Pinpoint the cell where the given text exists, returning its (x, y) midpoint coordinate. 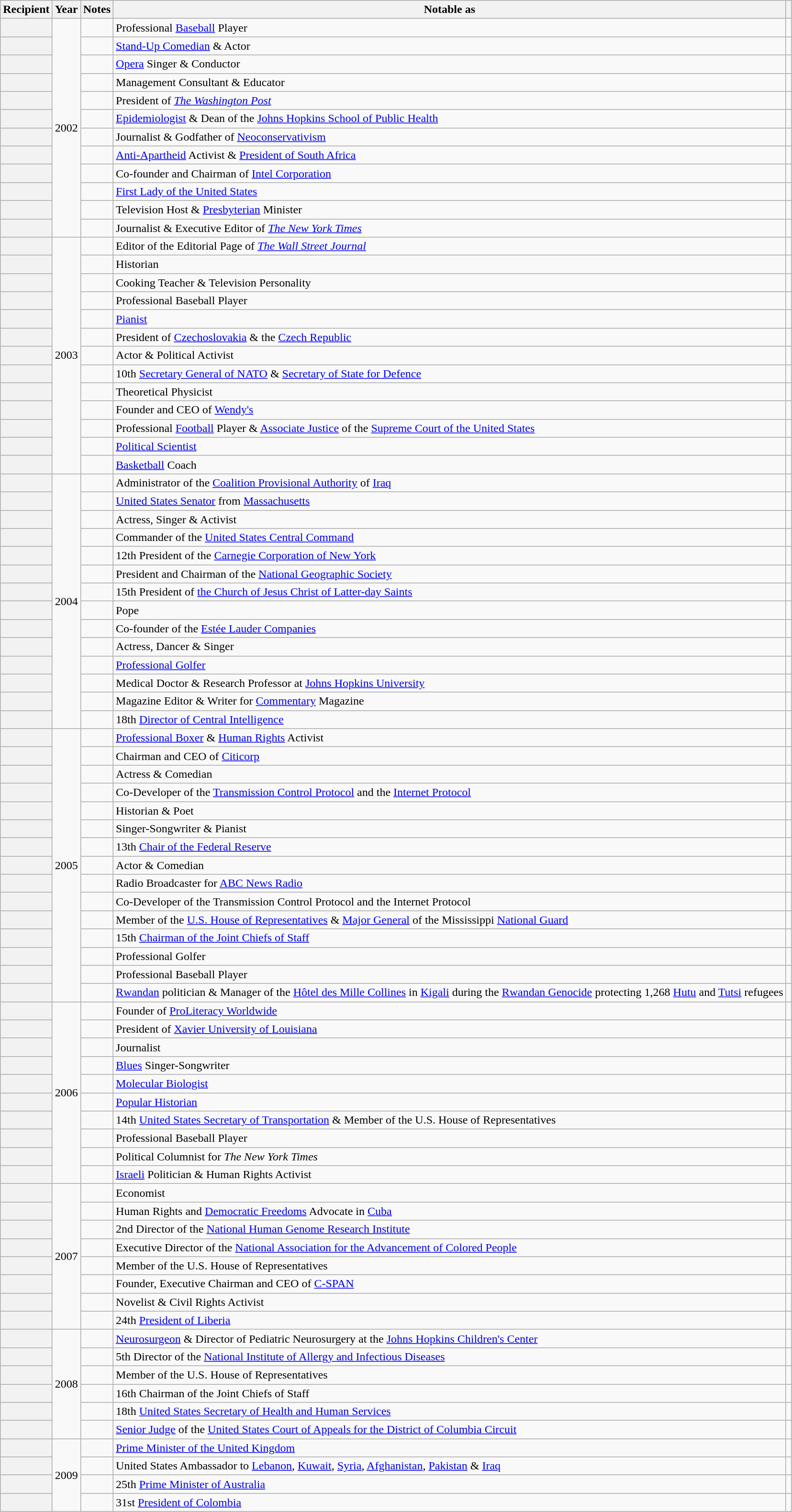
Novelist & Civil Rights Activist (450, 1302)
Actress, Dancer & Singer (450, 647)
Human Rights and Democratic Freedoms Advocate in Cuba (450, 1211)
12th President of the Carnegie Corporation of New York (450, 556)
18th United States Secretary of Health and Human Services (450, 1412)
2002 (66, 128)
Medical Doctor & Research Professor at Johns Hopkins University (450, 683)
Co-founder and Chairman of Intel Corporation (450, 173)
President and Chairman of the National Geographic Society (450, 574)
16th Chairman of the Joint Chiefs of Staff (450, 1393)
Molecular Biologist (450, 1083)
Actress & Comedian (450, 774)
Basketball Coach (450, 464)
24th President of Liberia (450, 1320)
Stand-Up Comedian & Actor (450, 46)
Executive Director of the National Association for the Advancement of Colored People (450, 1247)
United States Senator from Massachusetts (450, 501)
14th United States Secretary of Transportation & Member of the U.S. House of Representatives (450, 1120)
2009 (66, 1475)
18th Director of Central Intelligence (450, 719)
United States Ambassador to Lebanon, Kuwait, Syria, Afghanistan, Pakistan & Iraq (450, 1466)
Notes (97, 10)
2nd Director of the National Human Genome Research Institute (450, 1229)
Political Scientist (450, 446)
Cooking Teacher & Television Personality (450, 283)
Founder, Executive Chairman and CEO of C-SPAN (450, 1284)
5th Director of the National Institute of Allergy and Infectious Diseases (450, 1357)
Senior Judge of the United States Court of Appeals for the District of Columbia Circuit (450, 1430)
Founder of ProLiteracy Worldwide (450, 1011)
Administrator of the Coalition Provisional Authority of Iraq (450, 483)
Singer-Songwriter & Pianist (450, 829)
Popular Historian (450, 1102)
Epidemiologist & Dean of the Johns Hopkins School of Public Health (450, 119)
Recipient (26, 10)
10th Secretary General of NATO & Secretary of State for Defence (450, 374)
15th Chairman of the Joint Chiefs of Staff (450, 938)
Member of the U.S. House of Representatives & Major General of the Mississippi National Guard (450, 920)
President of Xavier University of Louisiana (450, 1029)
Historian & Poet (450, 811)
Journalist (450, 1047)
Co-founder of the Estée Lauder Companies (450, 629)
Magazine Editor & Writer for Commentary Magazine (450, 701)
Journalist & Godfather of Neoconservativism (450, 137)
Rwandan politician & Manager of the Hôtel des Mille Collines in Kigali during the Rwandan Genocide protecting 1,268 Hutu and Tutsi refugees (450, 993)
Year (66, 10)
First Lady of the United States (450, 191)
2006 (66, 1093)
2003 (66, 356)
President of The Washington Post (450, 100)
Theoretical Physicist (450, 392)
Television Host & Presbyterian Minister (450, 210)
2007 (66, 1257)
Neurosurgeon & Director of Pediatric Neurosurgery at the Johns Hopkins Children's Center (450, 1338)
2004 (66, 601)
Notable as (450, 10)
Professional Football Player & Associate Justice of the Supreme Court of the United States (450, 428)
2008 (66, 1384)
Pianist (450, 319)
2005 (66, 865)
15th President of the Church of Jesus Christ of Latter-day Saints (450, 592)
25th Prime Minister of Australia (450, 1484)
Israeli Politician & Human Rights Activist (450, 1175)
Anti-Apartheid Activist & President of South Africa (450, 155)
Editor of the Editorial Page of The Wall Street Journal (450, 246)
31st President of Colombia (450, 1502)
Actor & Comedian (450, 865)
Radio Broadcaster for ABC News Radio (450, 883)
Journalist & Executive Editor of The New York Times (450, 228)
President of Czechoslovakia & the Czech Republic (450, 337)
Historian (450, 265)
Prime Minister of the United Kingdom (450, 1448)
Management Consultant & Educator (450, 82)
Opera Singer & Conductor (450, 64)
Political Columnist for The New York Times (450, 1157)
Commander of the United States Central Command (450, 538)
Actor & Political Activist (450, 355)
Actress, Singer & Activist (450, 519)
13th Chair of the Federal Reserve (450, 847)
Professional Boxer & Human Rights Activist (450, 738)
Economist (450, 1193)
Blues Singer-Songwriter (450, 1065)
Founder and CEO of Wendy's (450, 410)
Pope (450, 610)
Chairman and CEO of Citicorp (450, 756)
